For the text-containing cell, return its midpoint in [X, Y] coordinate format. 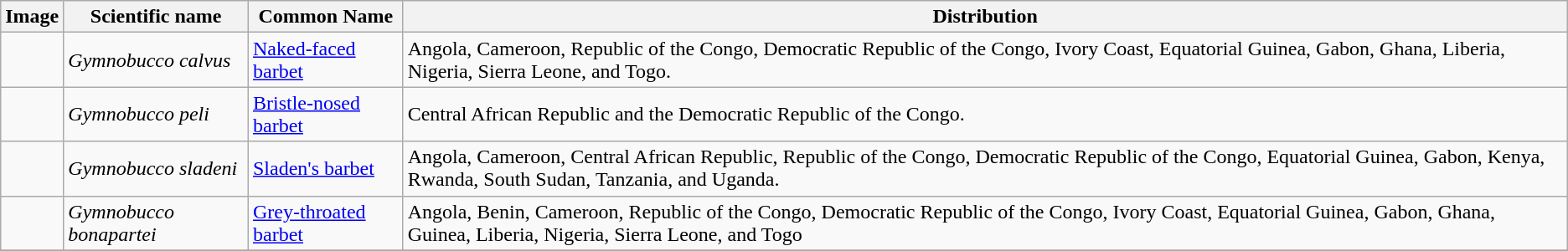
Gymnobucco bonapartei [156, 223]
Common Name [325, 17]
Image [32, 17]
Sladen's barbet [325, 169]
Naked-faced barbet [325, 60]
Grey-throated barbet [325, 223]
Scientific name [156, 17]
Central African Republic and the Democratic Republic of the Congo. [985, 114]
Gymnobucco calvus [156, 60]
Gymnobucco peli [156, 114]
Gymnobucco sladeni [156, 169]
Distribution [985, 17]
Bristle-nosed barbet [325, 114]
